Provide the (X, Y) coordinate of the cell's center where the given text is located.  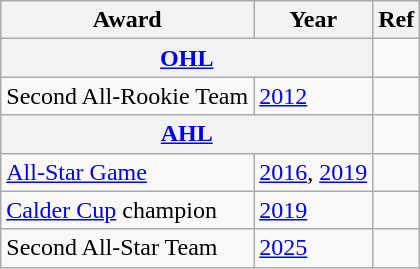
Award (128, 20)
AHL (187, 134)
Second All-Star Team (128, 248)
Calder Cup champion (128, 210)
Second All-Rookie Team (128, 96)
OHL (187, 58)
2012 (314, 96)
All-Star Game (128, 172)
Ref (396, 20)
2025 (314, 248)
2016, 2019 (314, 172)
Year (314, 20)
2019 (314, 210)
